Scan for the cell matching the given text and deliver its (X, Y) coordinate at center. 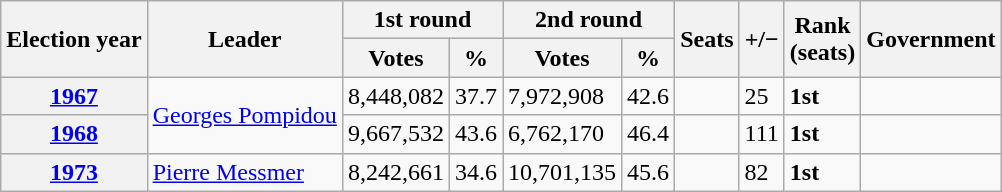
Pierre Messmer (244, 172)
1973 (74, 172)
1968 (74, 134)
Leader (244, 39)
34.6 (476, 172)
Georges Pompidou (244, 115)
37.7 (476, 96)
1st round (422, 20)
46.4 (648, 134)
6,762,170 (562, 134)
1967 (74, 96)
9,667,532 (396, 134)
Election year (74, 39)
8,242,661 (396, 172)
43.6 (476, 134)
42.6 (648, 96)
Seats (707, 39)
Government (931, 39)
8,448,082 (396, 96)
25 (762, 96)
111 (762, 134)
45.6 (648, 172)
2nd round (589, 20)
82 (762, 172)
+/− (762, 39)
10,701,135 (562, 172)
7,972,908 (562, 96)
Rank(seats) (822, 39)
